Provide the [x, y] coordinate of the cell's center where the given text is located.  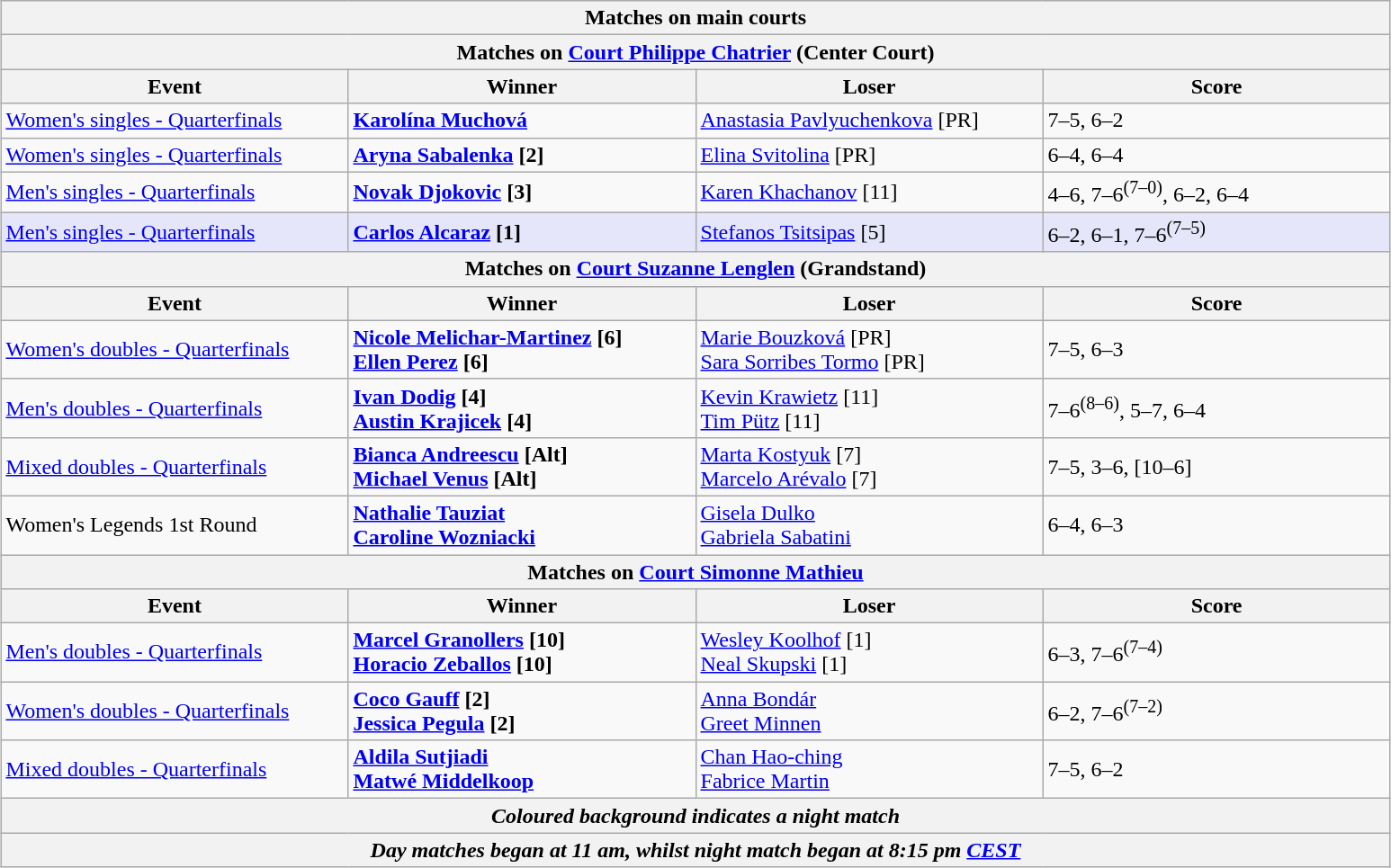
Day matches began at 11 am, whilst night match began at 8:15 pm CEST [695, 850]
Coco Gauff [2] Jessica Pegula [2] [522, 711]
Marcel Granollers [10] Horacio Zeballos [10] [522, 653]
Aryna Sabalenka [2] [522, 155]
6–3, 7–6(7–4) [1216, 653]
Anna Bondár Greet Minnen [869, 711]
Matches on Court Simonne Mathieu [695, 572]
Karolína Muchová [522, 121]
Anastasia Pavlyuchenkova [PR] [869, 121]
Novak Djokovic [3] [522, 192]
Women's Legends 1st Round [175, 525]
Stefanos Tsitsipas [5] [869, 232]
Matches on Court Suzanne Lenglen (Grandstand) [695, 269]
6–2, 7–6(7–2) [1216, 711]
Chan Hao-ching Fabrice Martin [869, 770]
6–4, 6–4 [1216, 155]
4–6, 7–6(7–0), 6–2, 6–4 [1216, 192]
6–4, 6–3 [1216, 525]
Matches on Court Philippe Chatrier (Center Court) [695, 52]
7–5, 6–3 [1216, 349]
7–6(8–6), 5–7, 6–4 [1216, 408]
Coloured background indicates a night match [695, 816]
Karen Khachanov [11] [869, 192]
Nicole Melichar-Martinez [6] Ellen Perez [6] [522, 349]
Kevin Krawietz [11] Tim Pütz [11] [869, 408]
Aldila Sutjiadi Matwé Middelkoop [522, 770]
Nathalie Tauziat Caroline Wozniacki [522, 525]
Matches on main courts [695, 18]
Carlos Alcaraz [1] [522, 232]
Wesley Koolhof [1] Neal Skupski [1] [869, 653]
Ivan Dodig [4] Austin Krajicek [4] [522, 408]
Marta Kostyuk [7] Marcelo Arévalo [7] [869, 466]
Marie Bouzková [PR] Sara Sorribes Tormo [PR] [869, 349]
Gisela Dulko Gabriela Sabatini [869, 525]
7–5, 3–6, [10–6] [1216, 466]
Bianca Andreescu [Alt] Michael Venus [Alt] [522, 466]
6–2, 6–1, 7–6(7–5) [1216, 232]
Elina Svitolina [PR] [869, 155]
